Identify which cell holds the provided text, then report its [X, Y] central coordinate. 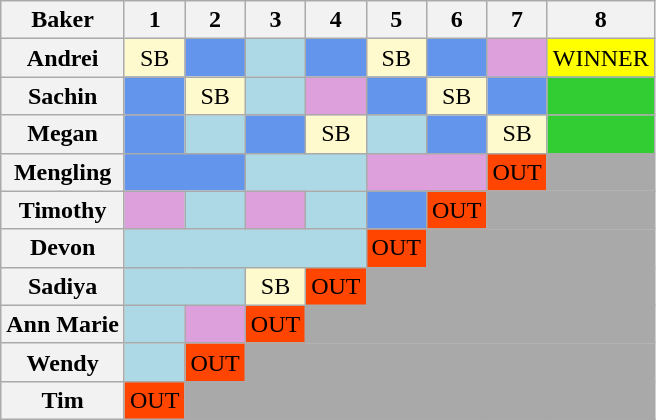
3 [275, 20]
1 [154, 20]
2 [215, 20]
Sachin [63, 96]
Baker [63, 20]
Wendy [63, 362]
Timothy [63, 210]
WINNER [600, 58]
Sadiya [63, 286]
Megan [63, 134]
Mengling [63, 172]
Tim [63, 400]
Ann Marie [63, 324]
Devon [63, 248]
6 [456, 20]
4 [336, 20]
Andrei [63, 58]
7 [517, 20]
8 [600, 20]
5 [396, 20]
